Locate the cell with the specified text and output its [x, y] center coordinate. 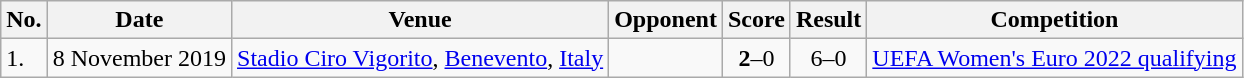
Stadio Ciro Vigorito, Benevento, Italy [420, 58]
No. [24, 20]
Result [828, 20]
Competition [1054, 20]
Date [139, 20]
6–0 [828, 58]
8 November 2019 [139, 58]
UEFA Women's Euro 2022 qualifying [1054, 58]
Venue [420, 20]
Opponent [666, 20]
2–0 [756, 58]
Score [756, 20]
1. [24, 58]
